Identify which cell holds the provided text, then report its (x, y) central coordinate. 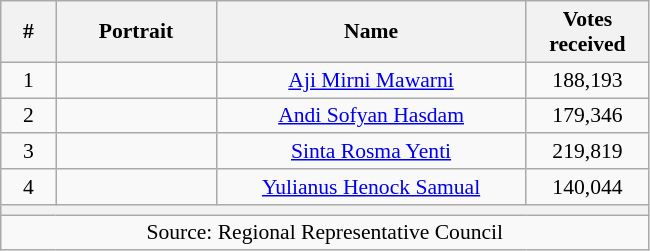
# (28, 32)
Yulianus Henock Samual (371, 187)
4 (28, 187)
2 (28, 116)
179,346 (588, 116)
Portrait (136, 32)
140,044 (588, 187)
219,819 (588, 152)
Sinta Rosma Yenti (371, 152)
1 (28, 80)
Votes received (588, 32)
Andi Sofyan Hasdam (371, 116)
Source: Regional Representative Council (325, 233)
Aji Mirni Mawarni (371, 80)
188,193 (588, 80)
Name (371, 32)
3 (28, 152)
